Identify which cell holds the provided text, then report its (X, Y) central coordinate. 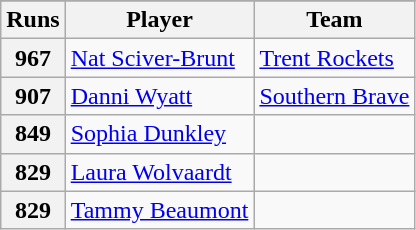
Player (160, 20)
Runs (33, 20)
Laura Wolvaardt (160, 172)
Danni Wyatt (160, 96)
Nat Sciver-Brunt (160, 58)
Sophia Dunkley (160, 134)
907 (33, 96)
Trent Rockets (334, 58)
Southern Brave (334, 96)
967 (33, 58)
849 (33, 134)
Tammy Beaumont (160, 210)
Team (334, 20)
